Identify which cell holds the provided text, then report its (X, Y) central coordinate. 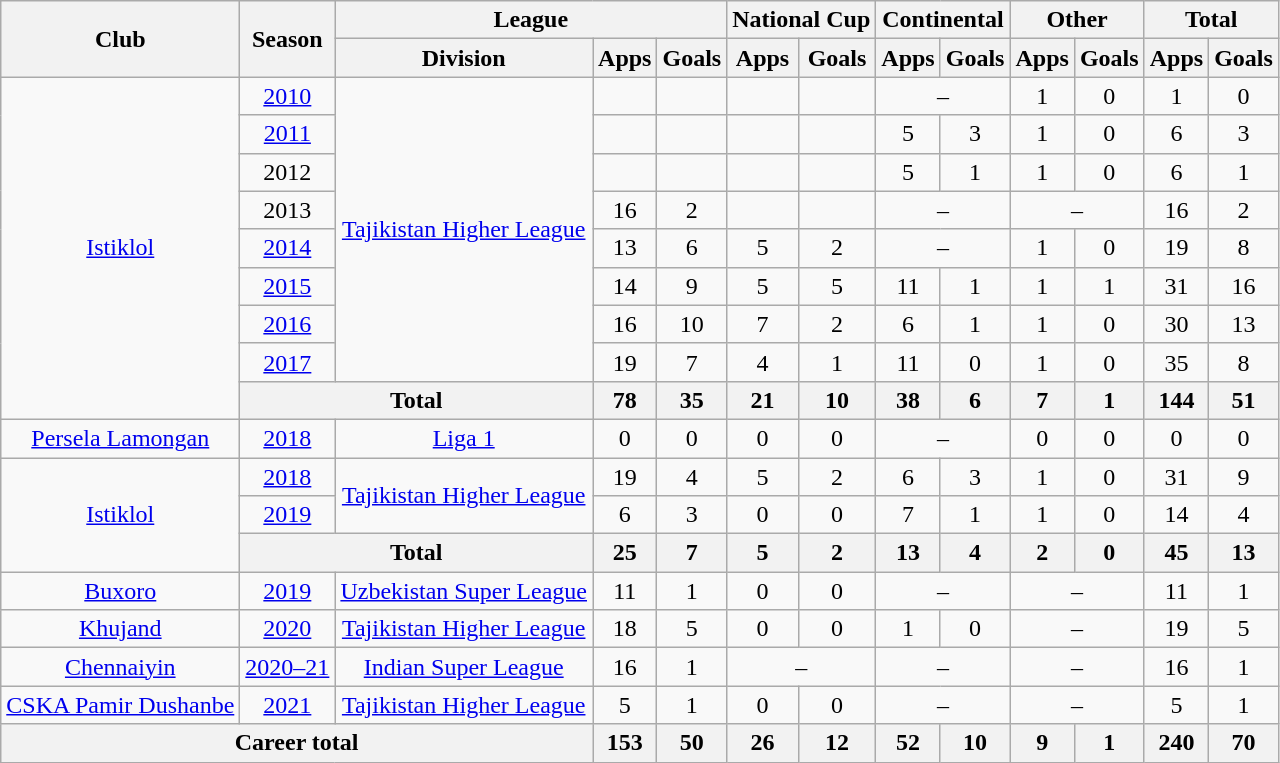
45 (1176, 553)
70 (1244, 743)
21 (763, 400)
National Cup (802, 20)
30 (1176, 324)
12 (837, 743)
Persela Lamongan (120, 438)
Continental (943, 20)
Season (288, 39)
Uzbekistan Super League (464, 591)
2020 (288, 629)
Liga 1 (464, 438)
Other (1077, 20)
51 (1244, 400)
2010 (288, 96)
2014 (288, 248)
2021 (288, 705)
144 (1176, 400)
25 (625, 553)
2016 (288, 324)
26 (763, 743)
Chennaiyin (120, 667)
League (531, 20)
Club (120, 39)
CSKA Pamir Dushanbe (120, 705)
2020–21 (288, 667)
2017 (288, 362)
Khujand (120, 629)
2012 (288, 172)
Division (464, 58)
18 (625, 629)
Buxoro (120, 591)
Career total (297, 743)
78 (625, 400)
2013 (288, 210)
2011 (288, 134)
50 (692, 743)
2015 (288, 286)
Indian Super League (464, 667)
38 (908, 400)
240 (1176, 743)
52 (908, 743)
153 (625, 743)
